Output the (x, y) coordinate of the center of the cell containing the given text.  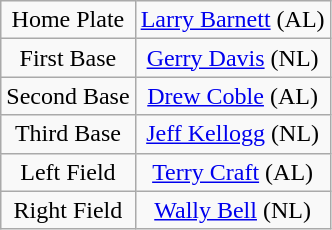
Gerry Davis (NL) (232, 58)
Jeff Kellogg (NL) (232, 134)
Left Field (68, 172)
Home Plate (68, 20)
Terry Craft (AL) (232, 172)
Wally Bell (NL) (232, 210)
First Base (68, 58)
Second Base (68, 96)
Larry Barnett (AL) (232, 20)
Drew Coble (AL) (232, 96)
Third Base (68, 134)
Right Field (68, 210)
